For the text-containing cell, return its midpoint in [x, y] coordinate format. 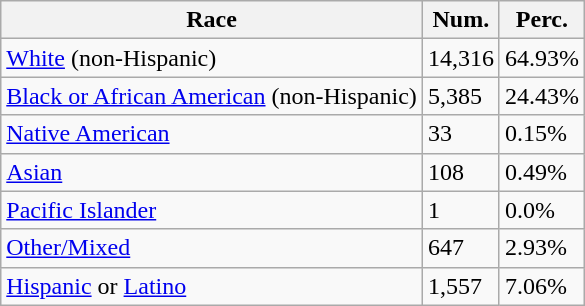
647 [460, 248]
64.93% [542, 58]
5,385 [460, 96]
Native American [212, 134]
7.06% [542, 286]
Black or African American (non-Hispanic) [212, 96]
0.15% [542, 134]
0.49% [542, 172]
33 [460, 134]
24.43% [542, 96]
Other/Mixed [212, 248]
Pacific Islander [212, 210]
White (non-Hispanic) [212, 58]
Asian [212, 172]
0.0% [542, 210]
Perc. [542, 20]
1 [460, 210]
Race [212, 20]
Num. [460, 20]
Hispanic or Latino [212, 286]
2.93% [542, 248]
108 [460, 172]
14,316 [460, 58]
1,557 [460, 286]
